Find where the given text appears and provide that cell's center as (X, Y) coordinate. 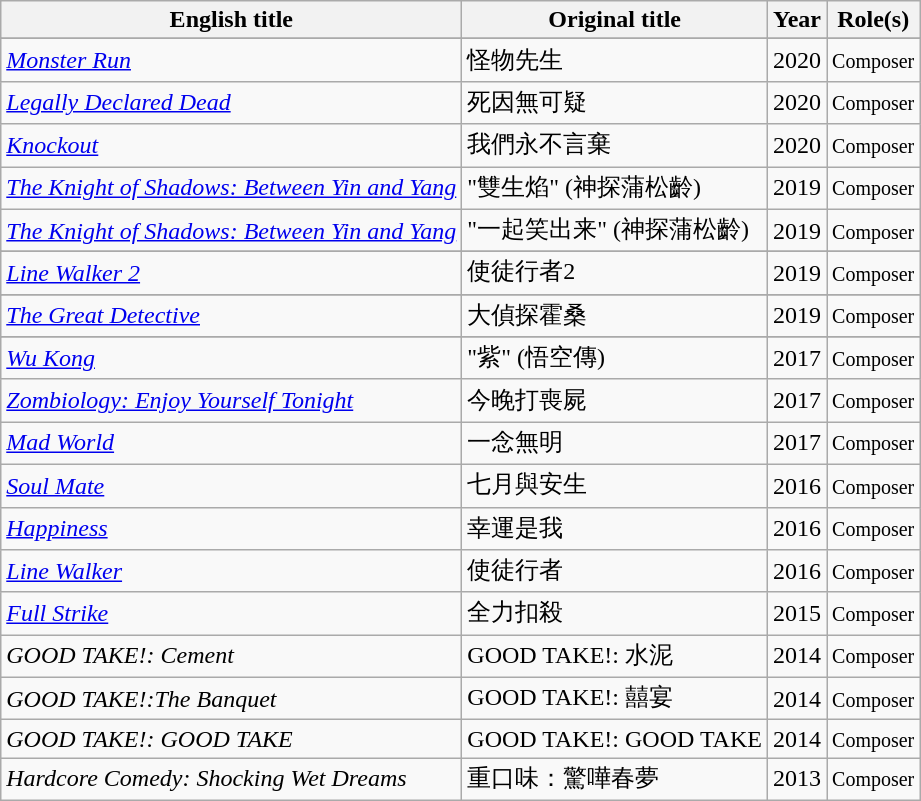
全力扣殺 (615, 614)
"紫" (悟空傳) (615, 358)
死因無可疑 (615, 102)
GOOD TAKE!: 囍宴 (615, 698)
GOOD TAKE!:The Banquet (232, 698)
幸運是我 (615, 528)
使徒行者2 (615, 274)
我們永不言棄 (615, 146)
使徒行者 (615, 572)
Knockout (232, 146)
一念無明 (615, 444)
怪物先生 (615, 60)
The Great Detective (232, 316)
Mad World (232, 444)
Hardcore Comedy: Shocking Wet Dreams (232, 780)
Wu Kong (232, 358)
"雙生焰" (神探蒲松齡) (615, 188)
English title (232, 20)
"一起笑出来" (神探蒲松齡) (615, 230)
今晚打喪屍 (615, 400)
Full Strike (232, 614)
七月與安生 (615, 486)
2013 (796, 780)
Monster Run (232, 60)
Line Walker (232, 572)
Soul Mate (232, 486)
大偵探霍桑 (615, 316)
2015 (796, 614)
重口味：驚嘩春夢 (615, 780)
Role(s) (874, 20)
Happiness (232, 528)
Original title (615, 20)
Legally Declared Dead (232, 102)
Zombiology: Enjoy Yourself Tonight (232, 400)
Year (796, 20)
GOOD TAKE!: 水泥 (615, 656)
Line Walker 2 (232, 274)
GOOD TAKE!: Cement (232, 656)
